Output the [X, Y] coordinate of the center of the cell containing the given text.  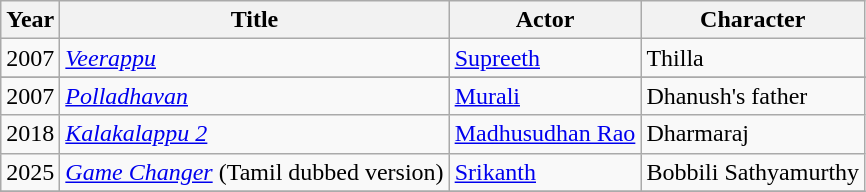
Dhanush's father [753, 96]
Madhusudhan Rao [545, 134]
Murali [545, 96]
Dharmaraj [753, 134]
Actor [545, 20]
Polladhavan [254, 96]
2018 [30, 134]
Title [254, 20]
Bobbili Sathyamurthy [753, 172]
Thilla [753, 58]
Year [30, 20]
Kalakalappu 2 [254, 134]
2025 [30, 172]
Srikanth [545, 172]
Character [753, 20]
Supreeth [545, 58]
Game Changer (Tamil dubbed version) [254, 172]
Veerappu [254, 58]
